Capture the cell that displays the provided text and extract its [X, Y] central coordinate. 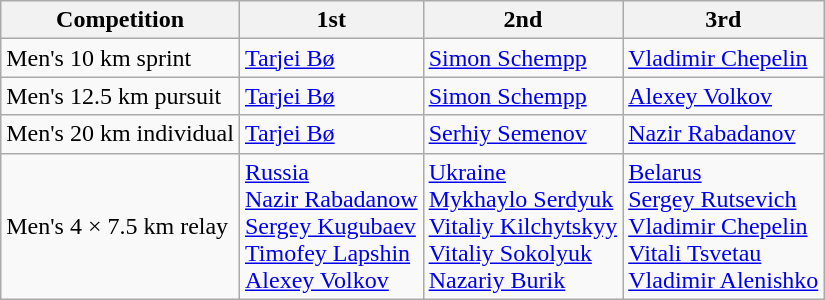
Alexey Volkov [724, 96]
Vladimir Chepelin [724, 58]
2nd [523, 20]
Nazir Rabadanov [724, 134]
3rd [724, 20]
UkraineMykhaylo SerdyukVitaliy KilchytskyyVitaliy SokolyukNazariy Burik [523, 226]
Serhiy Semenov [523, 134]
1st [331, 20]
Competition [120, 20]
Men's 4 × 7.5 km relay [120, 226]
BelarusSergey RutsevichVladimir ChepelinVitali TsvetauVladimir Alenishko [724, 226]
RussiaNazir RabadanowSergey KugubaevTimofey LapshinAlexey Volkov [331, 226]
Men's 12.5 km pursuit [120, 96]
Men's 20 km individual [120, 134]
Men's 10 km sprint [120, 58]
